Capture the cell that displays the provided text and extract its [x, y] central coordinate. 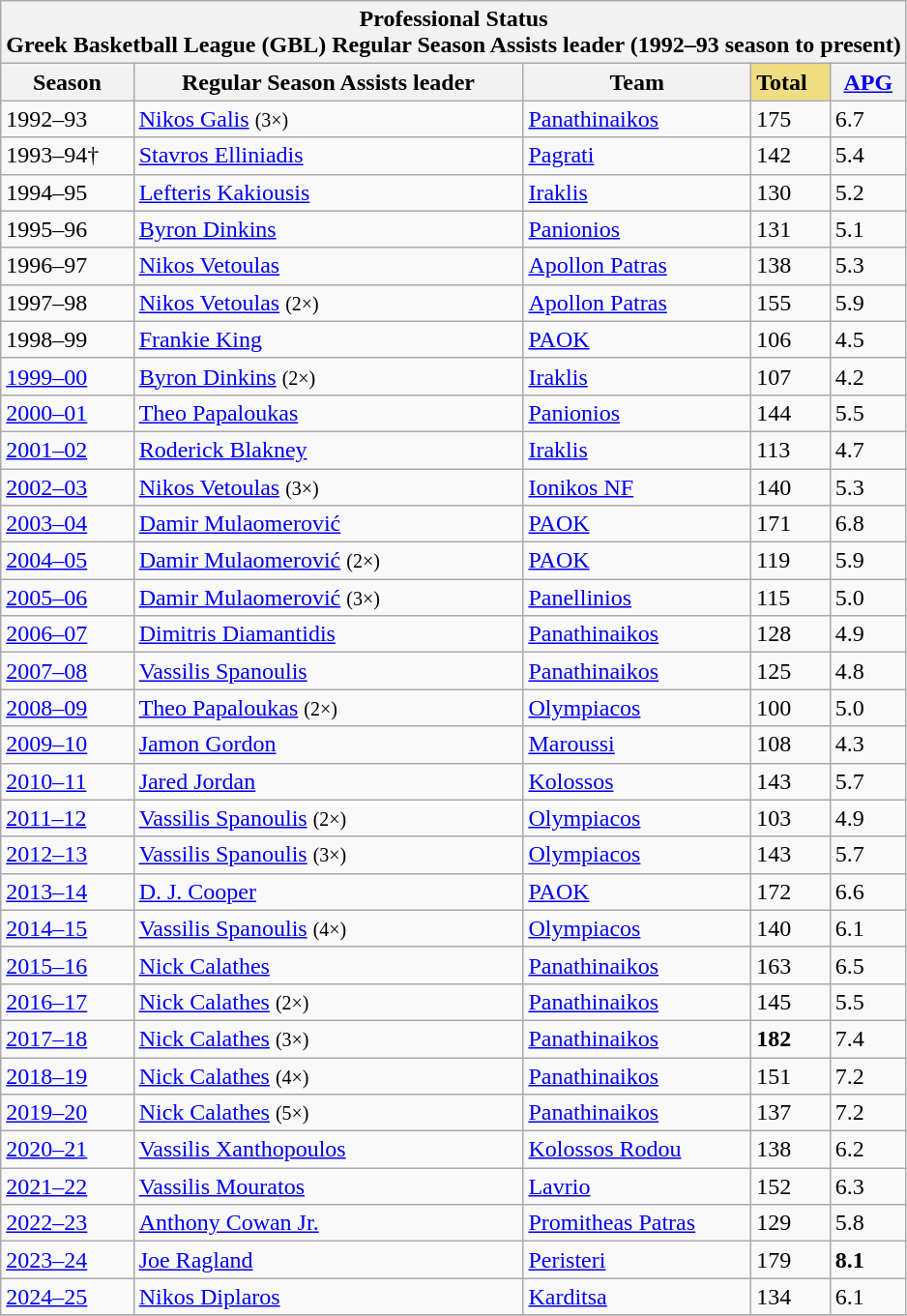
2017–18 [68, 1038]
182 [791, 1038]
2005–06 [68, 598]
Theo Papaloukas [329, 413]
1992–93 [68, 119]
1996–97 [68, 266]
Total [791, 82]
4.8 [868, 671]
130 [791, 192]
Peristeri [637, 1260]
Nikos Galis (3×) [329, 119]
4.7 [868, 450]
145 [791, 1002]
2007–08 [68, 671]
175 [791, 119]
Vassilis Spanoulis [329, 671]
8.1 [868, 1260]
Season [68, 82]
Kolossos [637, 781]
1997–98 [68, 303]
163 [791, 965]
Dimitris Diamantidis [329, 634]
125 [791, 671]
1998–99 [68, 339]
Stavros Elliniadis [329, 156]
142 [791, 156]
Ionikos NF [637, 486]
108 [791, 745]
Kolossos Rodou [637, 1150]
4.5 [868, 339]
Nick Calathes (4×) [329, 1076]
2011–12 [68, 818]
Pagrati [637, 156]
4.2 [868, 376]
2000–01 [68, 413]
Vassilis Spanoulis (3×) [329, 855]
2020–21 [68, 1150]
2013–14 [68, 892]
D. J. Cooper [329, 892]
Nikos Vetoulas [329, 266]
171 [791, 524]
6.7 [868, 119]
151 [791, 1076]
Theo Papaloukas (2×) [329, 708]
2019–20 [68, 1113]
2012–13 [68, 855]
Byron Dinkins [329, 229]
103 [791, 818]
2004–05 [68, 561]
7.4 [868, 1038]
6.5 [868, 965]
113 [791, 450]
Vassilis Spanoulis (2×) [329, 818]
2023–24 [68, 1260]
6.3 [868, 1186]
Maroussi [637, 745]
Joe Ragland [329, 1260]
6.6 [868, 892]
2016–17 [68, 1002]
1994–95 [68, 192]
Vassilis Mouratos [329, 1186]
100 [791, 708]
2014–15 [68, 928]
Karditsa [637, 1297]
Nick Calathes (2×) [329, 1002]
2001–02 [68, 450]
6.8 [868, 524]
129 [791, 1223]
APG [868, 82]
2003–04 [68, 524]
Panellinios [637, 598]
Anthony Cowan Jr. [329, 1223]
Byron Dinkins (2×) [329, 376]
Nick Calathes [329, 965]
5.1 [868, 229]
107 [791, 376]
128 [791, 634]
172 [791, 892]
137 [791, 1113]
Lefteris Kakiousis [329, 192]
Nikos Vetoulas (2×) [329, 303]
Damir Mulaomerović (3×) [329, 598]
1999–00 [68, 376]
131 [791, 229]
Regular Season Assists leader [329, 82]
5.8 [868, 1223]
Jamon Gordon [329, 745]
Nikos Diplaros [329, 1297]
Nick Calathes (3×) [329, 1038]
5.4 [868, 156]
119 [791, 561]
115 [791, 598]
144 [791, 413]
2006–07 [68, 634]
Professional StatusGreek Basketball League (GBL) Regular Season Assists leader (1992–93 season to present) [454, 33]
2021–22 [68, 1186]
Team [637, 82]
1993–94† [68, 156]
2002–03 [68, 486]
Lavrio [637, 1186]
Nick Calathes (5×) [329, 1113]
2015–16 [68, 965]
Roderick Blakney [329, 450]
2022–23 [68, 1223]
5.2 [868, 192]
Vassilis Spanoulis (4×) [329, 928]
Damir Mulaomerović [329, 524]
2009–10 [68, 745]
2010–11 [68, 781]
Frankie King [329, 339]
2018–19 [68, 1076]
152 [791, 1186]
179 [791, 1260]
155 [791, 303]
Vassilis Xanthopoulos [329, 1150]
Nikos Vetoulas (3×) [329, 486]
4.3 [868, 745]
Jared Jordan [329, 781]
106 [791, 339]
2008–09 [68, 708]
1995–96 [68, 229]
Promitheas Patras [637, 1223]
Damir Mulaomerović (2×) [329, 561]
6.2 [868, 1150]
134 [791, 1297]
2024–25 [68, 1297]
